Find where the given text appears and provide that cell's center as [x, y] coordinate. 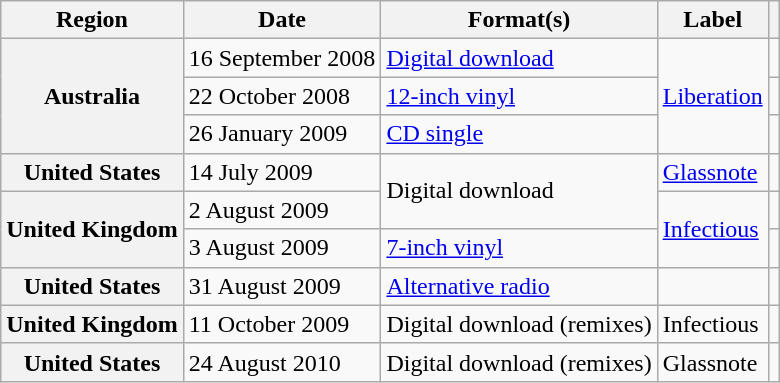
Australia [92, 96]
Region [92, 20]
14 July 2009 [282, 172]
16 September 2008 [282, 58]
2 August 2009 [282, 210]
Format(s) [519, 20]
11 October 2009 [282, 324]
Alternative radio [519, 286]
22 October 2008 [282, 96]
12-inch vinyl [519, 96]
7-inch vinyl [519, 248]
31 August 2009 [282, 286]
Date [282, 20]
24 August 2010 [282, 362]
Label [712, 20]
CD single [519, 134]
26 January 2009 [282, 134]
3 August 2009 [282, 248]
Liberation [712, 96]
